Return (x, y) of the center of cell containing provided text 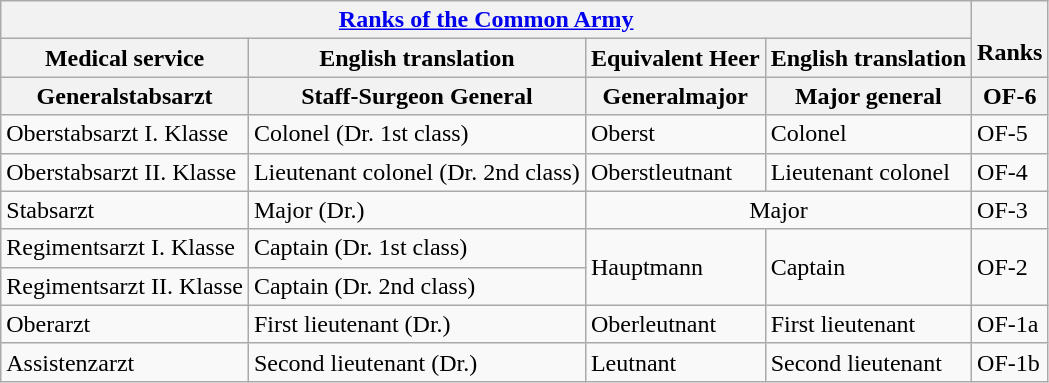
OF-3 (1010, 210)
First lieutenant (868, 324)
Major general (868, 96)
Colonel (868, 134)
Oberst (675, 134)
OF-1b (1010, 362)
OF-6 (1010, 96)
Stabsarzt (125, 210)
Second lieutenant (868, 362)
First lieutenant (Dr.) (416, 324)
Captain (Dr. 1st class) (416, 248)
Ranks (1010, 39)
Captain (Dr. 2nd class) (416, 286)
Oberstleutnant (675, 172)
Oberstabsarzt II. Klasse (125, 172)
Second lieutenant (Dr.) (416, 362)
Oberleutnant (675, 324)
Regimentsarzt II. Klasse (125, 286)
Generalstabsarzt (125, 96)
Oberarzt (125, 324)
Ranks of the Common Army (486, 20)
Major (Dr.) (416, 210)
Colonel (Dr. 1st class) (416, 134)
Captain (868, 267)
OF-5 (1010, 134)
Oberstabsarzt I. Klasse (125, 134)
Leutnant (675, 362)
Major (778, 210)
Regimentsarzt I. Klasse (125, 248)
OF-1a (1010, 324)
Staff-Surgeon General (416, 96)
Equivalent Heer (675, 58)
Lieutenant colonel (868, 172)
OF-4 (1010, 172)
Generalmajor (675, 96)
OF-2 (1010, 267)
Lieutenant colonel (Dr. 2nd class) (416, 172)
Hauptmann (675, 267)
Assistenzarzt (125, 362)
Medical service (125, 58)
